Determine the (X, Y) coordinate at the center of the cell enclosing the given text.  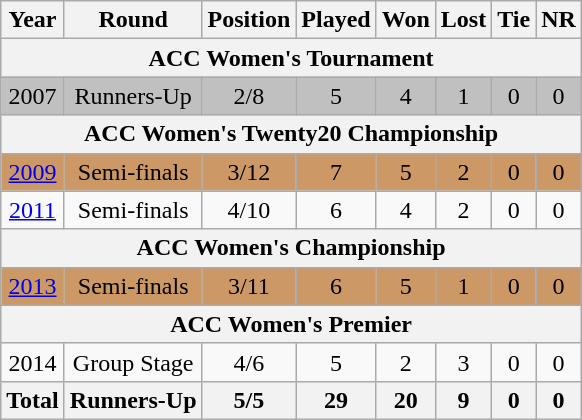
NR (559, 20)
9 (463, 400)
4/10 (249, 210)
3/12 (249, 172)
ACC Women's Championship (292, 248)
Group Stage (133, 362)
2007 (33, 96)
2014 (33, 362)
3 (463, 362)
2009 (33, 172)
2/8 (249, 96)
3/11 (249, 286)
20 (406, 400)
Tie (514, 20)
ACC Women's Twenty20 Championship (292, 134)
ACC Women's Tournament (292, 58)
Total (33, 400)
Lost (463, 20)
ACC Women's Premier (292, 324)
Won (406, 20)
Played (336, 20)
Position (249, 20)
7 (336, 172)
5/5 (249, 400)
Round (133, 20)
2011 (33, 210)
4/6 (249, 362)
Year (33, 20)
2013 (33, 286)
29 (336, 400)
